For the text-containing cell, return its midpoint in [X, Y] coordinate format. 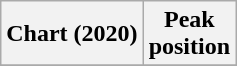
Chart (2020) [72, 34]
Peakposition [189, 34]
